Capture the cell that displays the provided text and extract its [X, Y] central coordinate. 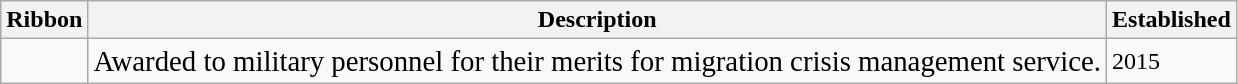
Awarded to military personnel for their merits for migration crisis management service. [598, 61]
2015 [1172, 61]
Ribbon [44, 20]
Established [1172, 20]
Description [598, 20]
